Search for the cell housing the specified text and yield its [x, y] center coordinate. 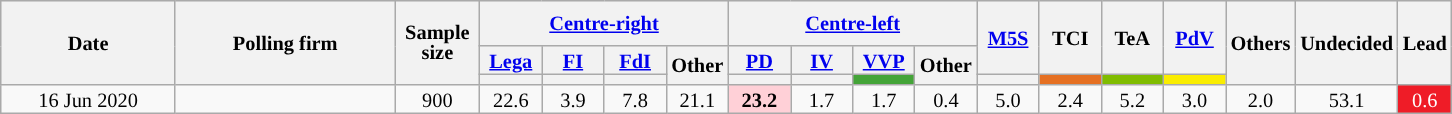
2.0 [1261, 98]
Sample size [438, 42]
0.4 [946, 98]
Others [1261, 42]
IV [821, 60]
Lead [1425, 42]
Centre-left [852, 22]
0.6 [1425, 98]
Lega [511, 60]
900 [438, 98]
PD [759, 60]
FI [573, 60]
Date [88, 42]
22.6 [511, 98]
2.4 [1070, 98]
Polling firm [285, 42]
3.0 [1194, 98]
PdV [1194, 37]
TCI [1070, 37]
Centre-right [604, 22]
21.1 [697, 98]
7.8 [635, 98]
16 Jun 2020 [88, 98]
23.2 [759, 98]
3.9 [573, 98]
Undecided [1346, 42]
TeA [1132, 37]
5.2 [1132, 98]
VVP [884, 60]
5.0 [1008, 98]
53.1 [1346, 98]
FdI [635, 60]
M5S [1008, 37]
